Find where the given text appears and provide that cell's center as (x, y) coordinate. 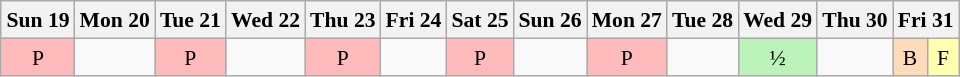
Sun 19 (38, 20)
Tue 28 (702, 20)
Tue 21 (190, 20)
Thu 23 (343, 20)
F (942, 56)
Sat 25 (480, 20)
Mon 20 (115, 20)
Mon 27 (627, 20)
½ (778, 56)
Wed 22 (266, 20)
Fri 24 (414, 20)
B (910, 56)
Wed 29 (778, 20)
Fri 31 (926, 20)
Thu 30 (855, 20)
Sun 26 (550, 20)
